Detect which cell encompasses the target text, then output its [X, Y] center coordinate. 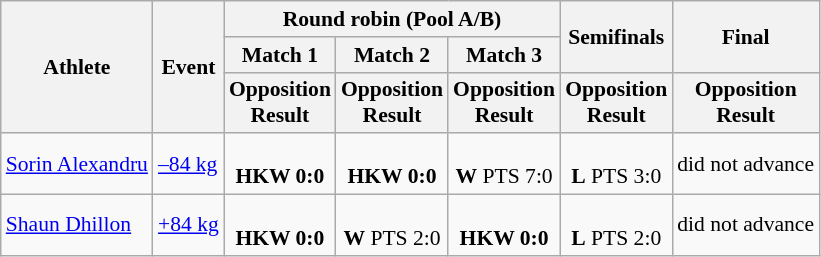
Semifinals [616, 36]
L PTS 3:0 [616, 164]
Event [188, 67]
Sorin Alexandru [77, 164]
Match 3 [504, 55]
Athlete [77, 67]
–84 kg [188, 164]
+84 kg [188, 226]
L PTS 2:0 [616, 226]
Match 1 [280, 55]
Match 2 [392, 55]
Shaun Dhillon [77, 226]
Final [746, 36]
W PTS 7:0 [504, 164]
Round robin (Pool A/B) [392, 19]
W PTS 2:0 [392, 226]
